Capture the cell that displays the provided text and extract its [X, Y] central coordinate. 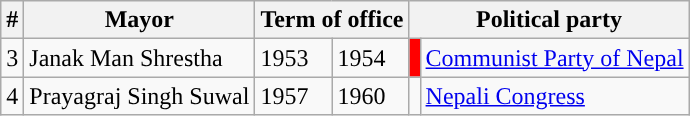
Mayor [140, 20]
Nepali Congress [554, 96]
# [12, 20]
1957 [294, 96]
1953 [294, 58]
4 [12, 96]
3 [12, 58]
1954 [370, 58]
Communist Party of Nepal [554, 58]
Janak Man Shrestha [140, 58]
Political party [549, 20]
Term of office [332, 20]
1960 [370, 96]
Prayagraj Singh Suwal [140, 96]
